Scan for the cell matching the given text and deliver its [X, Y] coordinate at center. 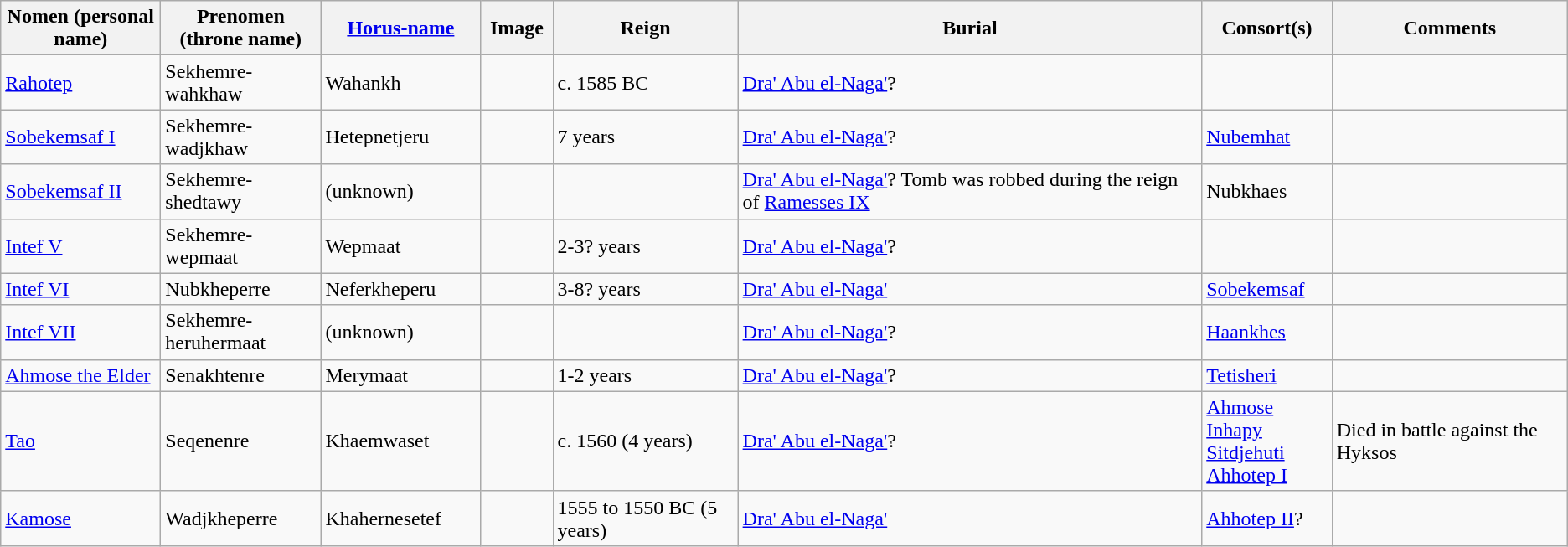
Sekhemre-wadjkhaw [241, 137]
Neferkheperu [400, 289]
7 years [645, 137]
Sekhemre-wahkhaw [241, 82]
Sobekemsaf [1267, 289]
Reign [645, 28]
Kamose [80, 518]
Wahankh [400, 82]
Died in battle against the Hyksos [1449, 441]
Seqenenre [241, 441]
Ahmose the Elder [80, 375]
Wadjkheperre [241, 518]
Consort(s) [1267, 28]
Dra' Abu el-Naga'? Tomb was robbed during the reign of Ramesses IX [970, 191]
Sobekemsaf I [80, 137]
Khahernesetef [400, 518]
Haankhes [1267, 332]
Intef V [80, 246]
Hetepnetjeru [400, 137]
c. 1560 (4 years) [645, 441]
Nubkhaes [1267, 191]
Ahhotep II? [1267, 518]
c. 1585 BC [645, 82]
Senakhtenre [241, 375]
Intef VII [80, 332]
Sobekemsaf II [80, 191]
Nomen (personal name) [80, 28]
Sekhemre-wepmaat [241, 246]
Sekhemre-heruhermaat [241, 332]
Nubkheperre [241, 289]
Burial [970, 28]
Rahotep [80, 82]
Tao [80, 441]
Merymaat [400, 375]
3-8? years [645, 289]
Sekhemre-shedtawy [241, 191]
Ahmose Inhapy Sitdjehuti Ahhotep I [1267, 441]
Wepmaat [400, 246]
Khaemwaset [400, 441]
1555 to 1550 BC (5 years) [645, 518]
Prenomen (throne name) [241, 28]
Nubemhat [1267, 137]
Tetisheri [1267, 375]
2-3? years [645, 246]
Intef VI [80, 289]
Comments [1449, 28]
Horus-name [400, 28]
Image [517, 28]
1-2 years [645, 375]
